Extract the [x, y] coordinate from the center of the cell holding the provided text.  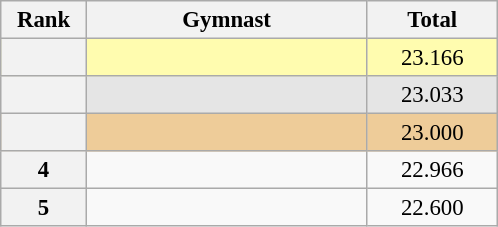
23.033 [432, 95]
22.600 [432, 208]
Gymnast [226, 20]
4 [44, 170]
23.000 [432, 133]
5 [44, 208]
Total [432, 20]
23.166 [432, 58]
Rank [44, 20]
22.966 [432, 170]
